Scan for the cell matching the given text and deliver its [x, y] coordinate at center. 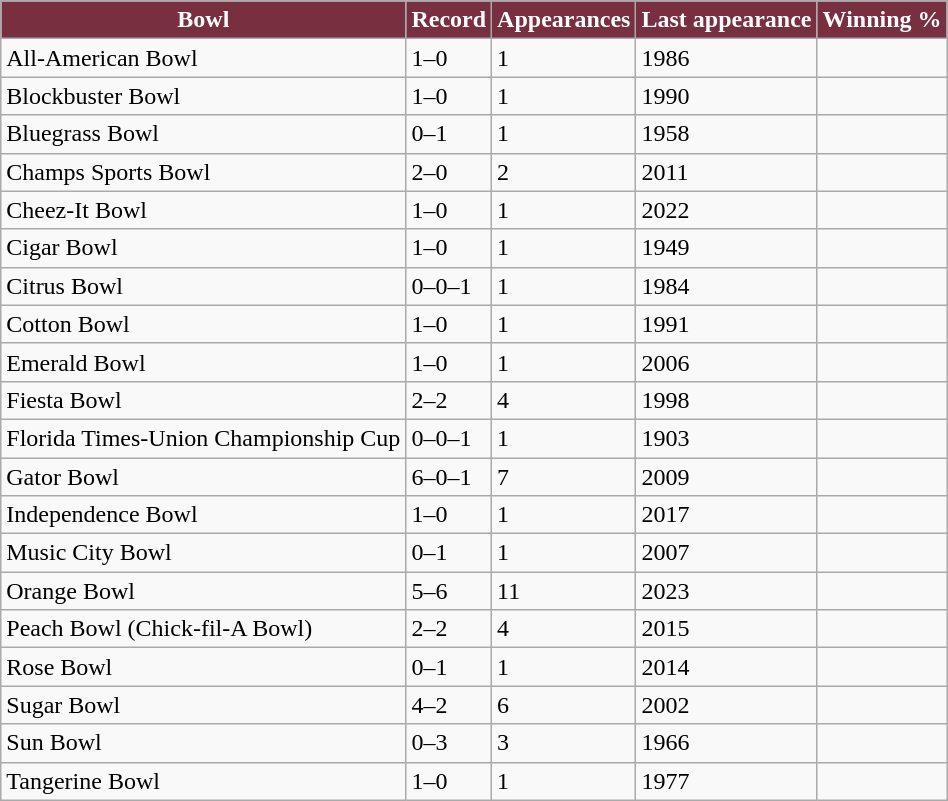
Music City Bowl [204, 553]
Florida Times-Union Championship Cup [204, 438]
Gator Bowl [204, 477]
1986 [726, 58]
7 [564, 477]
Last appearance [726, 20]
Sugar Bowl [204, 705]
Bowl [204, 20]
3 [564, 743]
Tangerine Bowl [204, 781]
Blockbuster Bowl [204, 96]
Sun Bowl [204, 743]
2015 [726, 629]
Fiesta Bowl [204, 400]
2022 [726, 210]
2011 [726, 172]
1958 [726, 134]
2017 [726, 515]
1991 [726, 324]
1966 [726, 743]
Winning % [882, 20]
4–2 [449, 705]
Orange Bowl [204, 591]
1949 [726, 248]
2007 [726, 553]
6 [564, 705]
Cotton Bowl [204, 324]
Record [449, 20]
2 [564, 172]
0–3 [449, 743]
1984 [726, 286]
2002 [726, 705]
Cheez-It Bowl [204, 210]
Champs Sports Bowl [204, 172]
2023 [726, 591]
Rose Bowl [204, 667]
Bluegrass Bowl [204, 134]
Peach Bowl (Chick-fil-A Bowl) [204, 629]
11 [564, 591]
Appearances [564, 20]
1977 [726, 781]
Emerald Bowl [204, 362]
1998 [726, 400]
2009 [726, 477]
2–0 [449, 172]
Citrus Bowl [204, 286]
All-American Bowl [204, 58]
1903 [726, 438]
5–6 [449, 591]
Cigar Bowl [204, 248]
Independence Bowl [204, 515]
1990 [726, 96]
2014 [726, 667]
6–0–1 [449, 477]
2006 [726, 362]
